Detect which cell encompasses the target text, then output its [X, Y] center coordinate. 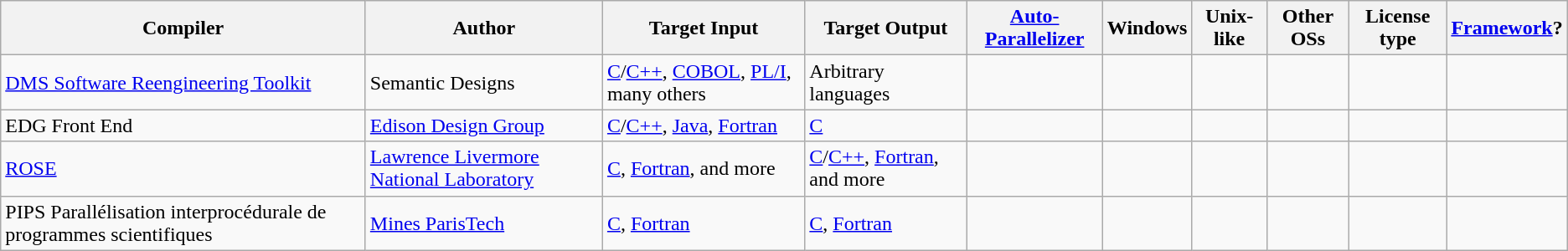
Other OSs [1308, 28]
Framework? [1507, 28]
Author [484, 28]
ROSE [183, 169]
Target Input [704, 28]
Edison Design Group [484, 125]
Lawrence Livermore National Laboratory [484, 169]
Auto-Parallelizer [1034, 28]
C/C++, COBOL, PL/I, many others [704, 82]
DMS Software Reengineering Toolkit [183, 82]
PIPS Parallélisation interprocédurale de programmes scientifiques [183, 223]
C/C++, Fortran, and more [886, 169]
C [886, 125]
Compiler [183, 28]
Unix-like [1230, 28]
Target Output [886, 28]
Windows [1148, 28]
Arbitrary languages [886, 82]
C/C++, Java, Fortran [704, 125]
EDG Front End [183, 125]
Semantic Designs [484, 82]
License type [1398, 28]
Mines ParisTech [484, 223]
C, Fortran, and more [704, 169]
